Pinpoint the cell where the given text exists, returning its [x, y] midpoint coordinate. 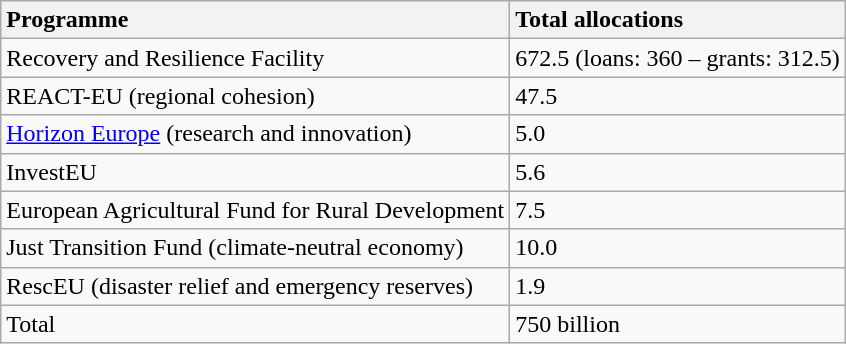
RescEU (disaster relief and emergency reserves) [256, 286]
47.5 [678, 96]
672.5 (loans: 360 – grants: 312.5) [678, 58]
Total [256, 324]
InvestEU [256, 172]
5.6 [678, 172]
1.9 [678, 286]
Programme [256, 20]
REACT-EU (regional cohesion) [256, 96]
Just Transition Fund (climate-neutral economy) [256, 248]
5.0 [678, 134]
750 billion [678, 324]
Horizon Europe (research and innovation) [256, 134]
10.0 [678, 248]
Recovery and Resilience Facility [256, 58]
7.5 [678, 210]
European Agricultural Fund for Rural Development [256, 210]
Total allocations [678, 20]
